Locate the cell with the specified text and output its (x, y) center coordinate. 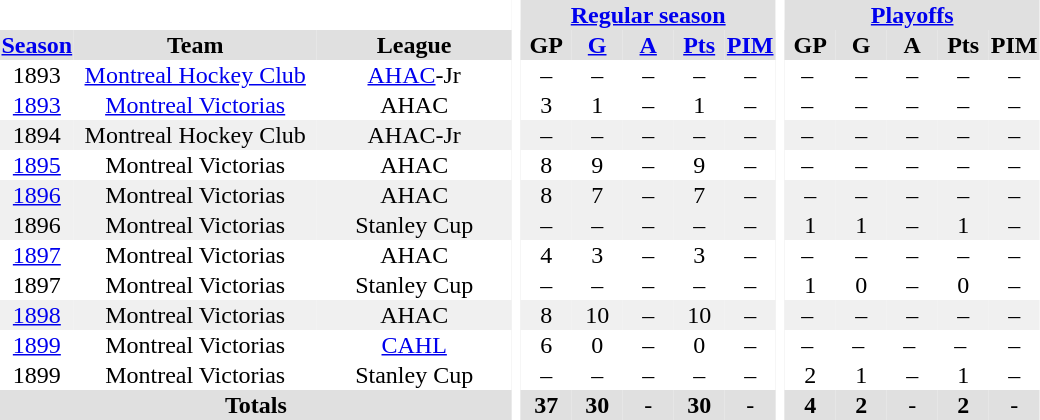
1898 (37, 315)
Regular season (648, 15)
1894 (37, 135)
CAHL (414, 345)
Team (196, 45)
Playoffs (912, 15)
League (414, 45)
6 (546, 345)
1895 (37, 165)
37 (546, 405)
Totals (256, 405)
Season (37, 45)
